Identify which cell holds the provided text, then report its (x, y) central coordinate. 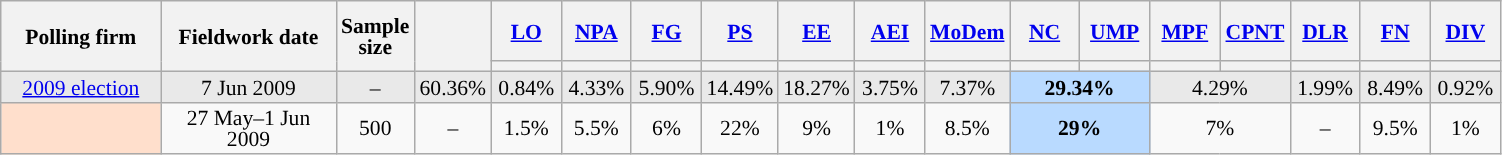
MPF (1185, 31)
5.90% (666, 86)
9.5% (1395, 128)
EE (816, 31)
3.75% (890, 86)
CPNT (1255, 31)
LO (526, 31)
1.5% (526, 128)
9% (816, 128)
6% (666, 128)
5.5% (596, 128)
0.84% (526, 86)
60.36% (452, 86)
4.33% (596, 86)
0.92% (1465, 86)
AEI (890, 31)
Polling firm (81, 36)
MoDem (967, 31)
2009 election (81, 86)
8.5% (967, 128)
29% (1080, 128)
DLR (1325, 31)
NPA (596, 31)
PS (740, 31)
4.29% (1220, 86)
FN (1395, 31)
7% (1220, 128)
Fieldwork date (248, 36)
NC (1045, 31)
Samplesize (375, 36)
FG (666, 31)
8.49% (1395, 86)
7 Jun 2009 (248, 86)
22% (740, 128)
14.49% (740, 86)
18.27% (816, 86)
29.34% (1080, 86)
500 (375, 128)
DIV (1465, 31)
UMP (1115, 31)
27 May–1 Jun 2009 (248, 128)
7.37% (967, 86)
1.99% (1325, 86)
